Capture the cell that displays the provided text and extract its [x, y] central coordinate. 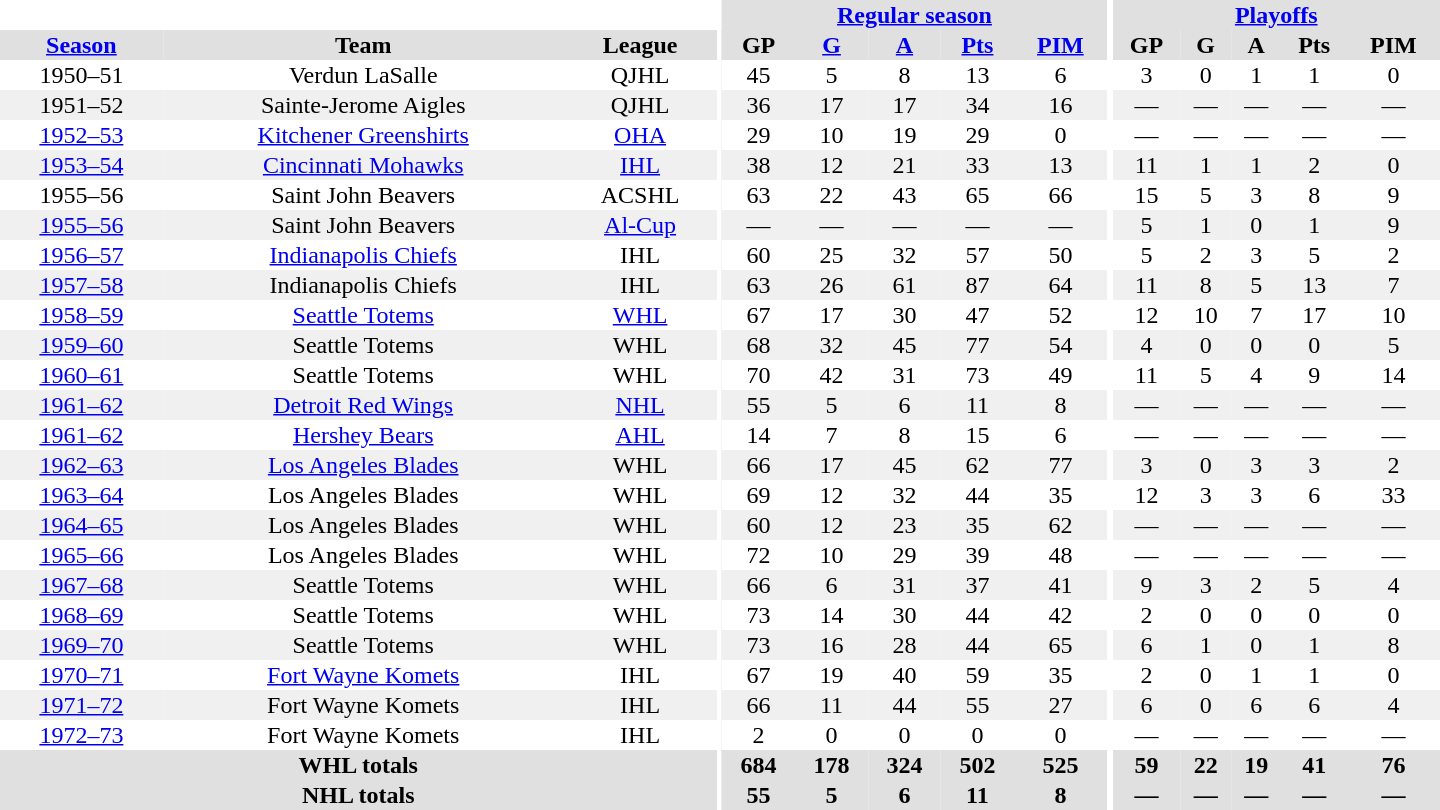
Cincinnati Mohawks [364, 165]
324 [904, 765]
25 [832, 255]
61 [904, 285]
Regular season [914, 15]
26 [832, 285]
NHL totals [358, 795]
69 [758, 495]
1972–73 [82, 735]
Kitchener Greenshirts [364, 135]
72 [758, 555]
WHL totals [358, 765]
1971–72 [82, 705]
52 [1060, 315]
57 [978, 255]
1964–65 [82, 525]
NHL [640, 405]
1951–52 [82, 105]
68 [758, 345]
48 [1060, 555]
Al-Cup [640, 225]
38 [758, 165]
1969–70 [82, 645]
684 [758, 765]
Sainte-Jerome Aigles [364, 105]
70 [758, 375]
36 [758, 105]
54 [1060, 345]
1965–66 [82, 555]
1952–53 [82, 135]
Season [82, 45]
1962–63 [82, 465]
Detroit Red Wings [364, 405]
1967–68 [82, 585]
1956–57 [82, 255]
37 [978, 585]
43 [904, 195]
76 [1394, 765]
40 [904, 675]
50 [1060, 255]
Hershey Bears [364, 435]
1968–69 [82, 615]
87 [978, 285]
1960–61 [82, 375]
27 [1060, 705]
1953–54 [82, 165]
AHL [640, 435]
Team [364, 45]
1958–59 [82, 315]
64 [1060, 285]
34 [978, 105]
49 [1060, 375]
47 [978, 315]
OHA [640, 135]
1963–64 [82, 495]
1970–71 [82, 675]
ACSHL [640, 195]
21 [904, 165]
Playoffs [1276, 15]
1959–60 [82, 345]
39 [978, 555]
1950–51 [82, 75]
League [640, 45]
502 [978, 765]
525 [1060, 765]
Verdun LaSalle [364, 75]
23 [904, 525]
178 [832, 765]
28 [904, 645]
1957–58 [82, 285]
